Return [x, y] of the center of cell containing provided text 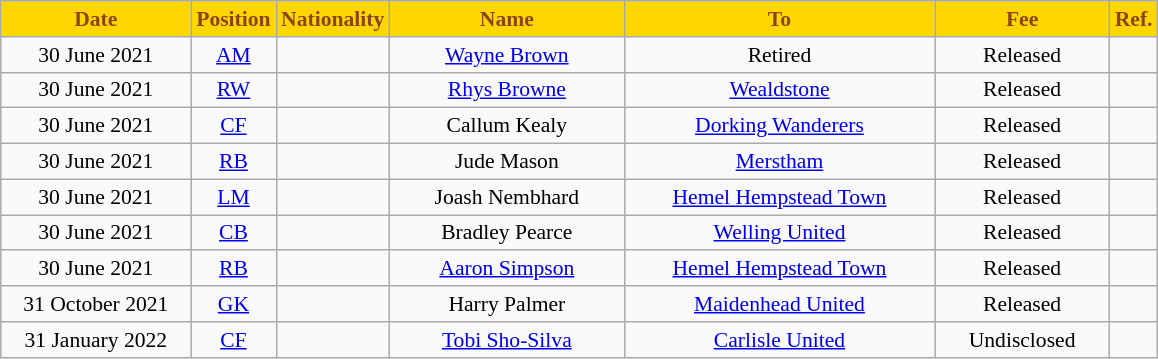
Joash Nembhard [506, 197]
Retired [779, 55]
Harry Palmer [506, 304]
Dorking Wanderers [779, 126]
Wayne Brown [506, 55]
31 January 2022 [96, 340]
Date [96, 19]
Fee [1022, 19]
Maidenhead United [779, 304]
Ref. [1134, 19]
Rhys Browne [506, 90]
31 October 2021 [96, 304]
Wealdstone [779, 90]
Nationality [332, 19]
RW [234, 90]
Merstham [779, 162]
Name [506, 19]
Bradley Pearce [506, 233]
Aaron Simpson [506, 269]
Tobi Sho-Silva [506, 340]
Carlisle United [779, 340]
CB [234, 233]
Callum Kealy [506, 126]
Jude Mason [506, 162]
Position [234, 19]
Welling United [779, 233]
GK [234, 304]
AM [234, 55]
To [779, 19]
LM [234, 197]
Undisclosed [1022, 340]
